Detect which cell encompasses the target text, then output its [X, Y] center coordinate. 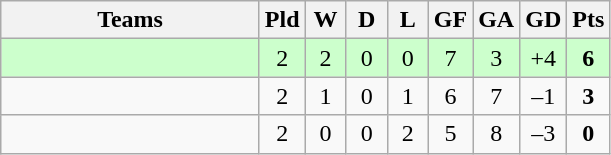
GD [544, 20]
W [326, 20]
–3 [544, 134]
8 [496, 134]
–1 [544, 96]
D [366, 20]
GA [496, 20]
+4 [544, 58]
Pld [282, 20]
Teams [130, 20]
5 [450, 134]
Pts [588, 20]
L [408, 20]
GF [450, 20]
